Identify which cell holds the provided text, then report its (X, Y) central coordinate. 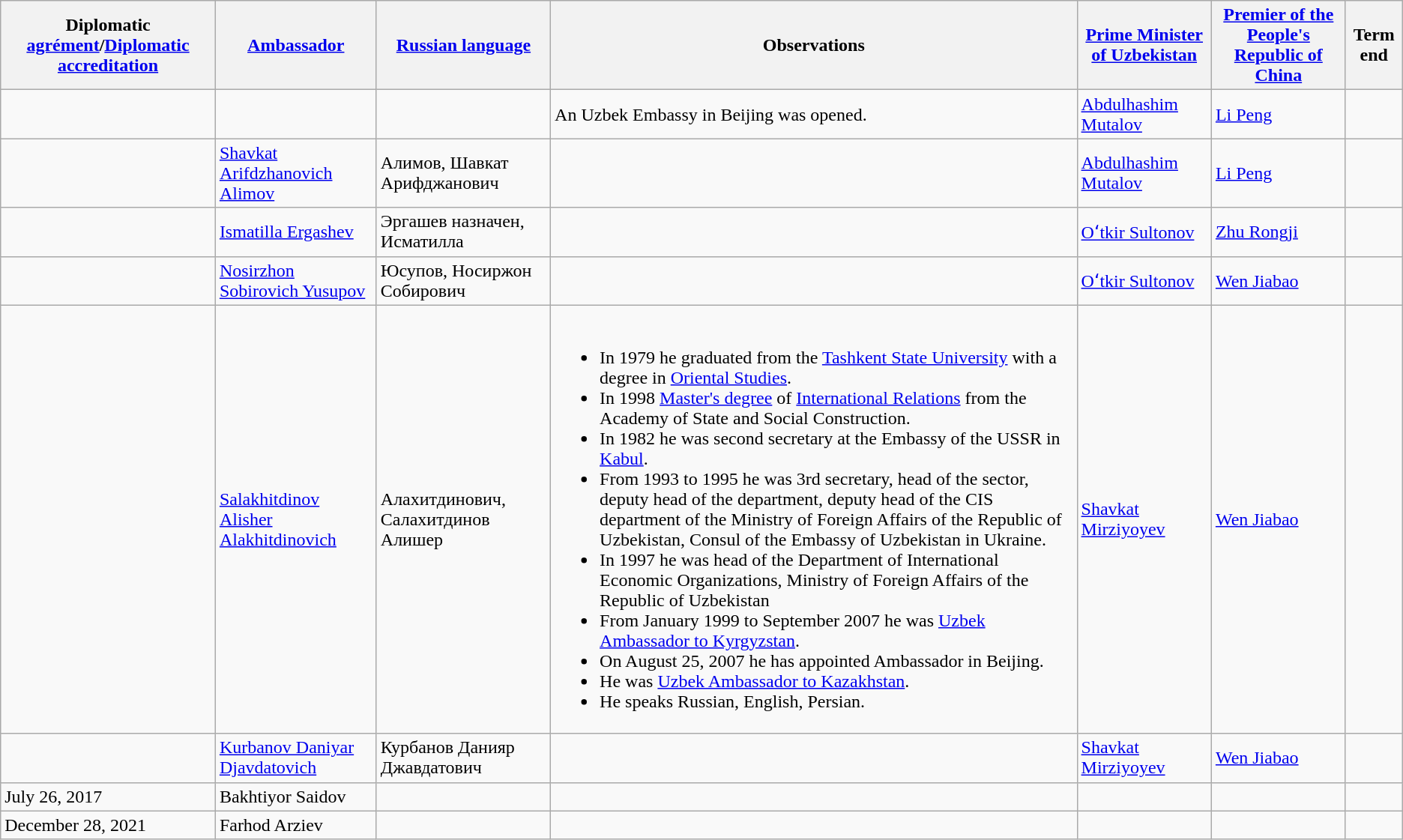
Salakhitdinov Alisher Alakhitdinovich (295, 519)
Term end (1374, 45)
Farhod Arziev (295, 825)
Premier of the People's Republic of China (1279, 45)
July 26, 2017 (108, 797)
Russian language (463, 45)
Алахитдинович, Салахитдинов Алишер (463, 519)
Курбанов Данияр Джавдатович (463, 758)
Эргашев назначен, Исматилла (463, 232)
Diplomatic agrément/Diplomatic accreditation (108, 45)
Shavkat Arifdzhanovich Alimov (295, 173)
December 28, 2021 (108, 825)
Bakhtiyor Saidov (295, 797)
Алимов, Шавкат Арифджанович (463, 173)
Юсупов, Носиржон Собирович (463, 280)
An Uzbek Embassy in Beijing was opened. (814, 114)
Observations (814, 45)
Zhu Rongji (1279, 232)
Ambassador (295, 45)
Nosirzhon Sobirovich Yusupov (295, 280)
Prime Minister of Uzbekistan (1144, 45)
Kurbanov Daniyar Djavdatovich (295, 758)
Ismatilla Ergashev (295, 232)
